Return [x, y] of the center of cell containing provided text 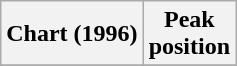
Peakposition [189, 34]
Chart (1996) [72, 34]
